Detect which cell encompasses the target text, then output its (x, y) center coordinate. 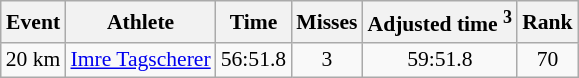
20 km (34, 60)
Event (34, 22)
Time (254, 22)
56:51.8 (254, 60)
70 (548, 60)
Adjusted time 3 (440, 22)
59:51.8 (440, 60)
Rank (548, 22)
Athlete (140, 22)
Misses (326, 22)
Imre Tagscherer (140, 60)
3 (326, 60)
